Identify which cell holds the provided text, then report its (X, Y) central coordinate. 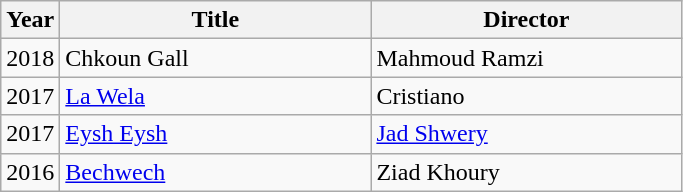
Year (30, 20)
Bechwech (216, 172)
Jad Shwery (526, 134)
2016 (30, 172)
Title (216, 20)
Chkoun Gall (216, 58)
La Wela (216, 96)
Mahmoud Ramzi (526, 58)
Eysh Eysh (216, 134)
Director (526, 20)
2018 (30, 58)
Cristiano (526, 96)
Ziad Khoury (526, 172)
